Locate the cell with the specified text and output its (x, y) center coordinate. 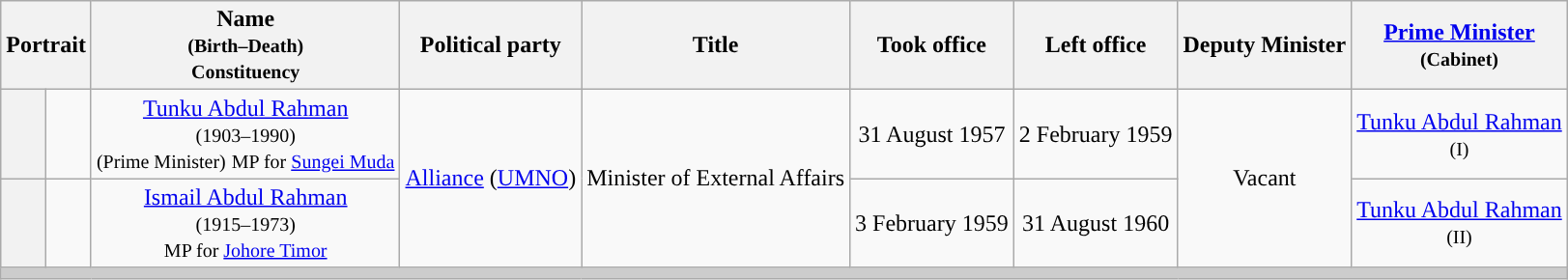
Minister of External Affairs (716, 179)
Tunku Abdul Rahman(I) (1460, 134)
Alliance (UMNO) (491, 179)
2 February 1959 (1096, 134)
Tunku Abdul Rahman(II) (1460, 223)
Took office (932, 45)
Title (716, 45)
Prime Minister(Cabinet) (1460, 45)
Political party (491, 45)
31 August 1957 (932, 134)
Ismail Abdul Rahman(1915–1973)MP for Johore Timor (245, 223)
3 February 1959 (932, 223)
31 August 1960 (1096, 223)
Vacant (1265, 179)
Portrait (46, 45)
Deputy Minister (1265, 45)
Name(Birth–Death)Constituency (245, 45)
Left office (1096, 45)
Tunku Abdul Rahman (1903–1990)(Prime Minister) MP for Sungei Muda (245, 134)
